Return (x, y) of the center of cell containing provided text 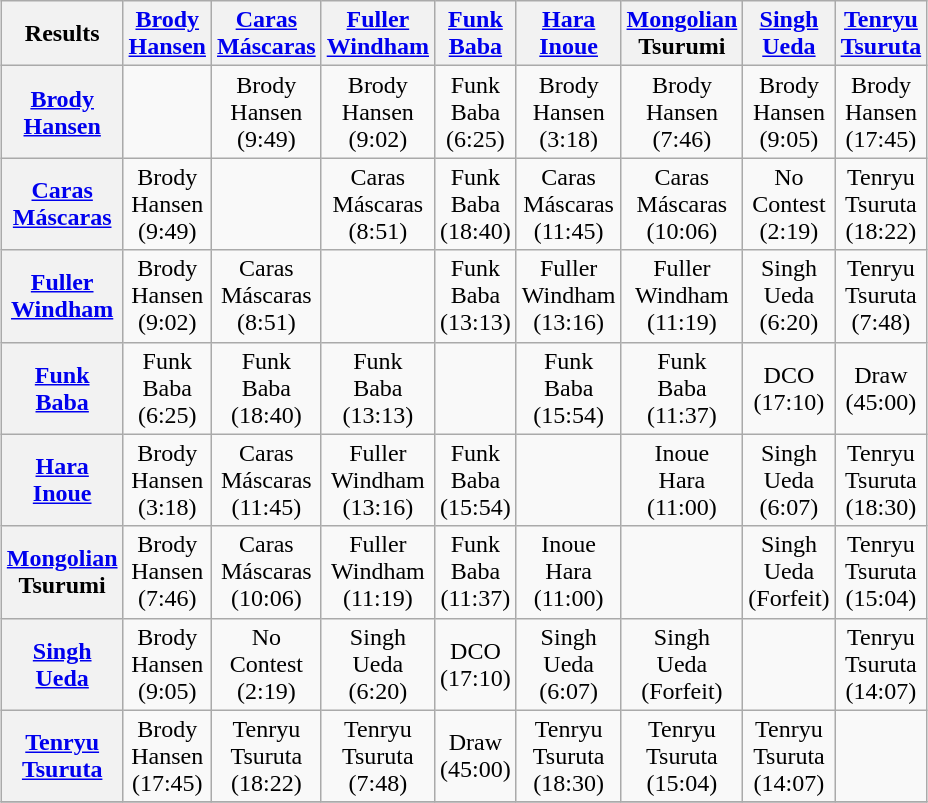
Results (62, 34)
